Detect which cell encompasses the target text, then output its (x, y) center coordinate. 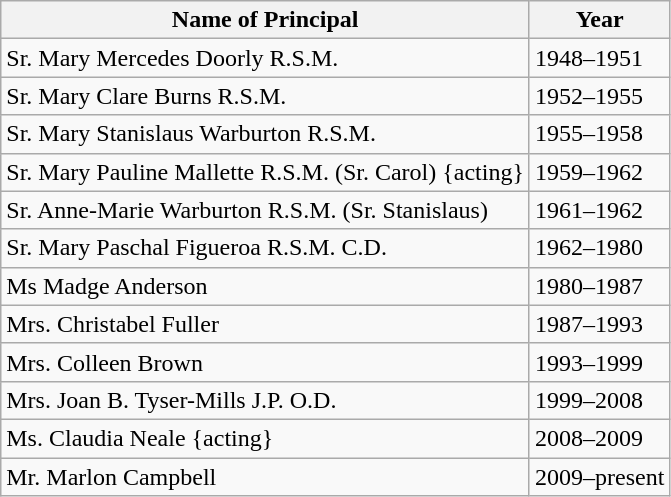
1948–1951 (599, 58)
Sr. Mary Paschal Figueroa R.S.M. C.D. (266, 248)
Name of Principal (266, 20)
Sr. Mary Stanislaus Warburton R.S.M. (266, 134)
Sr. Mary Pauline Mallette R.S.M. (Sr. Carol) {acting} (266, 172)
Sr. Mary Clare Burns R.S.M. (266, 96)
Ms Madge Anderson (266, 286)
1955–1958 (599, 134)
Year (599, 20)
Mrs. Joan B. Tyser-Mills J.P. O.D. (266, 400)
1993–1999 (599, 362)
Sr. Anne-Marie Warburton R.S.M. (Sr. Stanislaus) (266, 210)
1952–1955 (599, 96)
1959–1962 (599, 172)
1961–1962 (599, 210)
1980–1987 (599, 286)
1962–1980 (599, 248)
Mr. Marlon Campbell (266, 477)
Mrs. Christabel Fuller (266, 324)
2008–2009 (599, 438)
1999–2008 (599, 400)
Mrs. Colleen Brown (266, 362)
Sr. Mary Mercedes Doorly R.S.M. (266, 58)
2009–present (599, 477)
Ms. Claudia Neale {acting} (266, 438)
1987–1993 (599, 324)
